Identify which cell holds the provided text, then report its (X, Y) central coordinate. 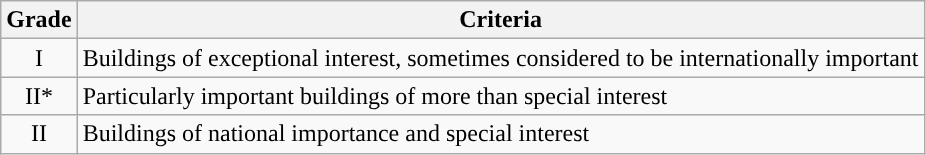
Criteria (500, 20)
I (39, 58)
Buildings of exceptional interest, sometimes considered to be internationally important (500, 58)
Buildings of national importance and special interest (500, 134)
II (39, 134)
Particularly important buildings of more than special interest (500, 96)
II* (39, 96)
Grade (39, 20)
